Pinpoint the cell where the given text exists, returning its (X, Y) midpoint coordinate. 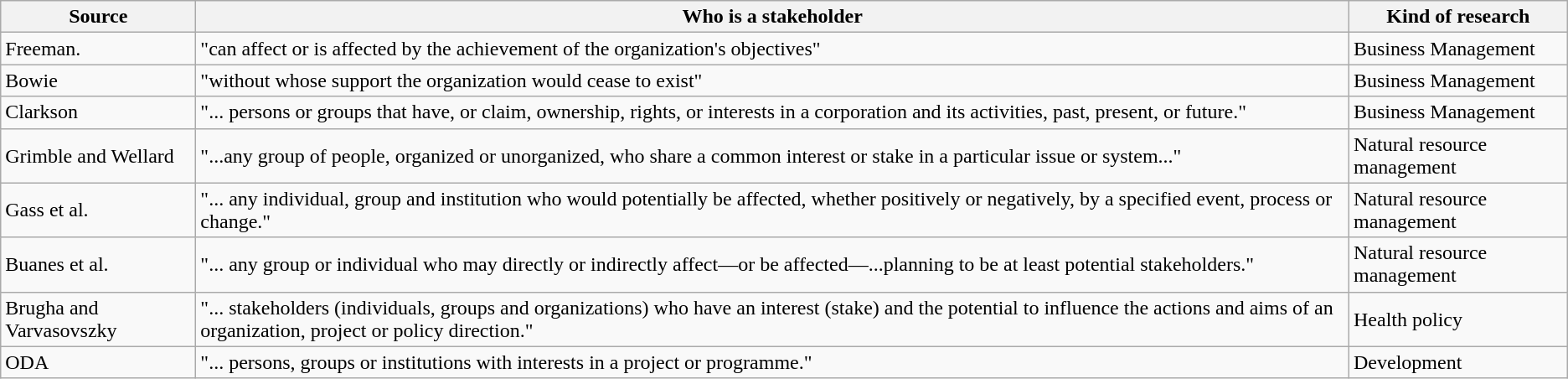
"... persons, groups or institutions with interests in a project or programme." (772, 362)
Source (99, 17)
Health policy (1457, 319)
Freeman. (99, 49)
Kind of research (1457, 17)
Who is a stakeholder (772, 17)
Development (1457, 362)
ODA (99, 362)
"can affect or is affected by the achievement of the organization's objectives" (772, 49)
"without whose support the organization would cease to exist" (772, 80)
"... persons or groups that have, or claim, ownership, rights, or interests in a corporation and its activities, past, present, or future." (772, 112)
Gass et al. (99, 210)
Brugha and Varvasovszky (99, 319)
Clarkson (99, 112)
Bowie (99, 80)
Grimble and Wellard (99, 156)
"...any group of people, organized or unorganized, who share a common interest or stake in a particular issue or system..." (772, 156)
Buanes et al. (99, 265)
"... any group or individual who may directly or indirectly affect—or be affected—...planning to be at least potential stakeholders." (772, 265)
